Determine the (x, y) coordinate at the center of the cell enclosing the given text.  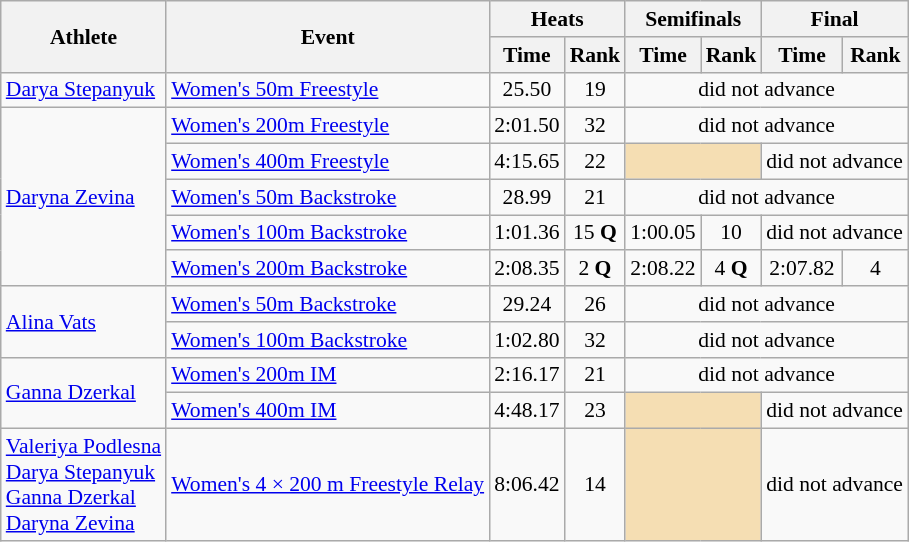
Athlete (84, 36)
Daryna Zevina (84, 197)
Women's 200m Freestyle (328, 126)
25.50 (526, 90)
10 (732, 233)
2:01.50 (526, 126)
4 (876, 269)
4:48.17 (526, 411)
2:07.82 (802, 269)
2:16.17 (526, 375)
Women's 200m IM (328, 375)
1:01.36 (526, 233)
4 Q (732, 269)
Alina Vats (84, 322)
Heats (557, 19)
1:02.80 (526, 340)
Women's 200m Backstroke (328, 269)
Ganna Dzerkal (84, 392)
8:06.42 (526, 485)
4:15.65 (526, 162)
22 (596, 162)
28.99 (526, 197)
Event (328, 36)
26 (596, 304)
14 (596, 485)
23 (596, 411)
2:08.22 (662, 269)
Women's 50m Freestyle (328, 90)
Women's 400m IM (328, 411)
2 Q (596, 269)
Darya Stepanyuk (84, 90)
19 (596, 90)
Final (834, 19)
2:08.35 (526, 269)
Valeriya PodlesnaDarya StepanyukGanna DzerkalDaryna Zevina (84, 485)
15 Q (596, 233)
Women's 400m Freestyle (328, 162)
29.24 (526, 304)
Semifinals (693, 19)
Women's 4 × 200 m Freestyle Relay (328, 485)
1:00.05 (662, 233)
